Provide the [X, Y] coordinate of the cell's center where the given text is located.  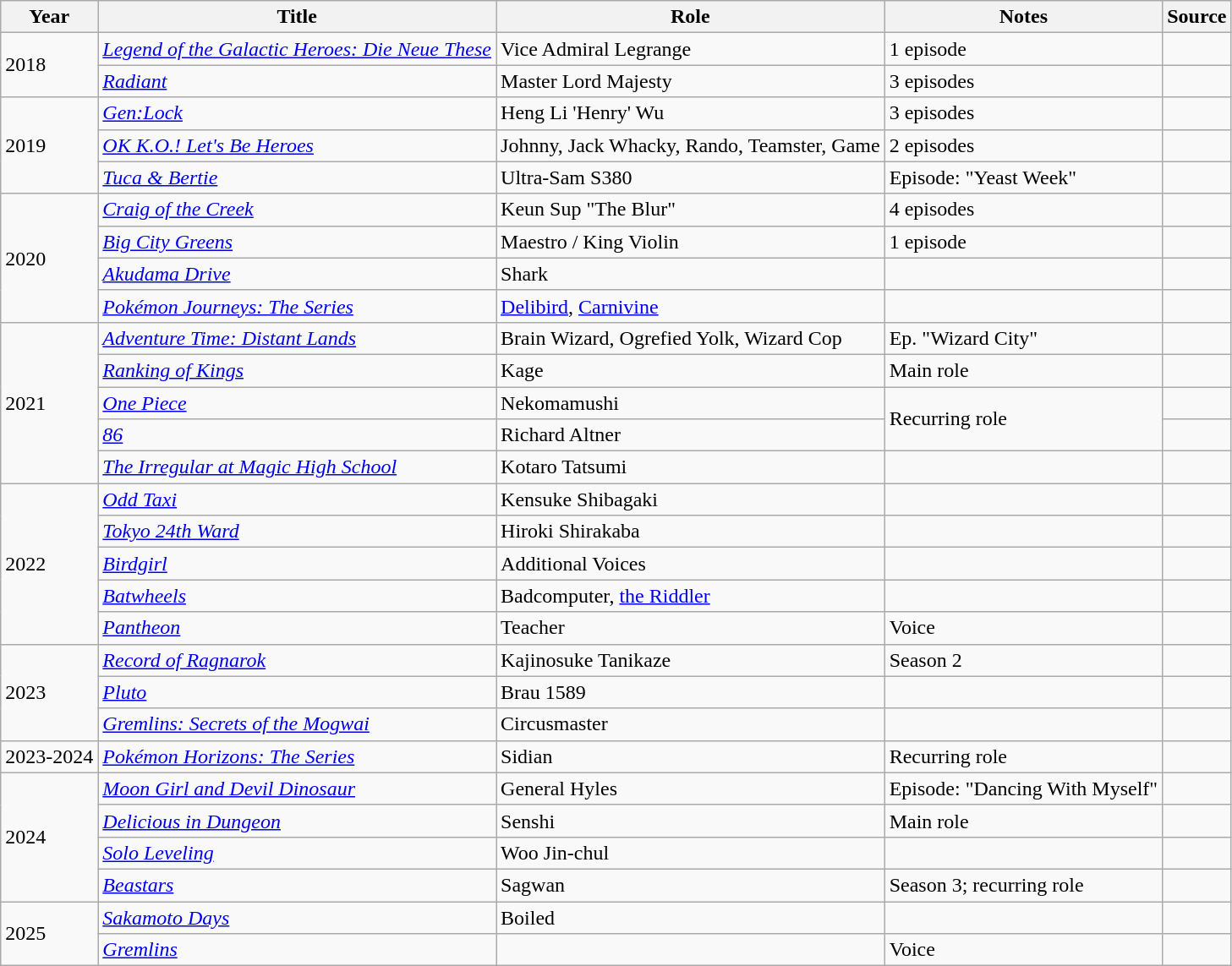
Sagwan [691, 885]
Kajinosuke Tanikaze [691, 660]
Role [691, 17]
Delicious in Dungeon [298, 821]
Title [298, 17]
Pluto [298, 692]
Ep. "Wizard City" [1023, 338]
Heng Li 'Henry' Wu [691, 113]
Legend of the Galactic Heroes: Die Neue These [298, 49]
Batwheels [298, 596]
Odd Taxi [298, 499]
2018 [49, 65]
Maestro / King Violin [691, 242]
Radiant [298, 81]
Additional Voices [691, 564]
Master Lord Majesty [691, 81]
Notes [1023, 17]
Adventure Time: Distant Lands [298, 338]
Big City Greens [298, 242]
Episode: "Dancing With Myself" [1023, 789]
Pokémon Journeys: The Series [298, 306]
Delibird, Carnivine [691, 306]
Season 3; recurring role [1023, 885]
General Hyles [691, 789]
Kensuke Shibagaki [691, 499]
Ultra-Sam S380 [691, 177]
Johnny, Jack Whacky, Rando, Teamster, Game [691, 145]
2024 [49, 837]
2019 [49, 145]
Solo Leveling [298, 853]
Kage [691, 370]
Vice Admiral Legrange [691, 49]
Year [49, 17]
2023 [49, 692]
Craig of the Creek [298, 210]
Beastars [298, 885]
Source [1197, 17]
2023-2024 [49, 756]
Ranking of Kings [298, 370]
86 [298, 435]
The Irregular at Magic High School [298, 467]
Birdgirl [298, 564]
Gremlins: Secrets of the Mogwai [298, 724]
Gen:Lock [298, 113]
Pantheon [298, 628]
Richard Altner [691, 435]
2022 [49, 564]
Tuca & Bertie [298, 177]
One Piece [298, 403]
Pokémon Horizons: The Series [298, 756]
Brau 1589 [691, 692]
Shark [691, 274]
Senshi [691, 821]
Episode: "Yeast Week" [1023, 177]
Season 2 [1023, 660]
Sidian [691, 756]
4 episodes [1023, 210]
Brain Wizard, Ogrefied Yolk, Wizard Cop [691, 338]
Record of Ragnarok [298, 660]
Tokyo 24th Ward [298, 532]
Akudama Drive [298, 274]
Sakamoto Days [298, 917]
2025 [49, 933]
Teacher [691, 628]
Nekomamushi [691, 403]
2020 [49, 258]
Kotaro Tatsumi [691, 467]
OK K.O.! Let's Be Heroes [298, 145]
Boiled [691, 917]
Gremlins [298, 950]
Moon Girl and Devil Dinosaur [298, 789]
Hiroki Shirakaba [691, 532]
2021 [49, 402]
Circusmaster [691, 724]
Woo Jin-chul [691, 853]
Badcomputer, the Riddler [691, 596]
2 episodes [1023, 145]
Keun Sup "The Blur" [691, 210]
